From the cell containing the given text, extract its center point as [x, y] coordinate. 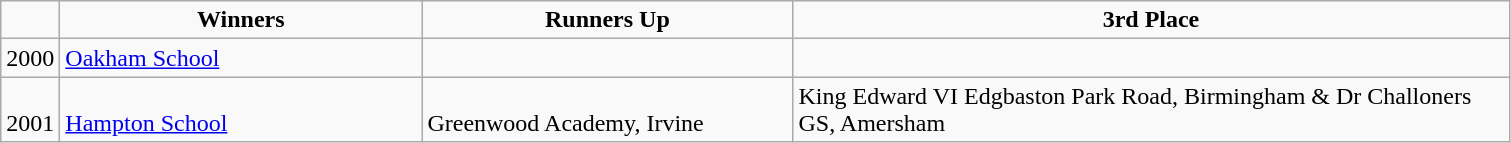
Winners [241, 20]
Greenwood Academy, Irvine [608, 110]
Oakham School [241, 58]
Runners Up [608, 20]
2001 [30, 110]
3rd Place [1151, 20]
King Edward VI Edgbaston Park Road, Birmingham & Dr Challoners GS, Amersham [1151, 110]
2000 [30, 58]
Hampton School [241, 110]
